Identify which cell holds the provided text, then report its (x, y) central coordinate. 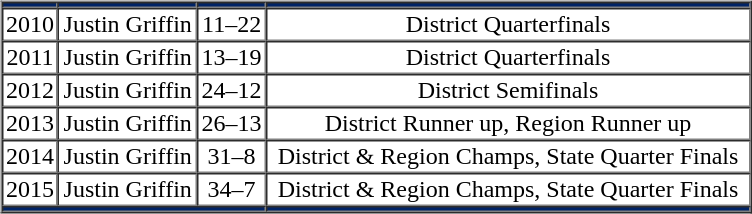
District Runner up, Region Runner up (508, 124)
26–13 (231, 124)
34–7 (231, 190)
24–12 (231, 90)
2010 (30, 24)
11–22 (231, 24)
2011 (30, 58)
2015 (30, 190)
2014 (30, 156)
District Semifinals (508, 90)
2012 (30, 90)
31–8 (231, 156)
2013 (30, 124)
13–19 (231, 58)
